Return the [X, Y] coordinate for the center point of the cell that contains the specified text.  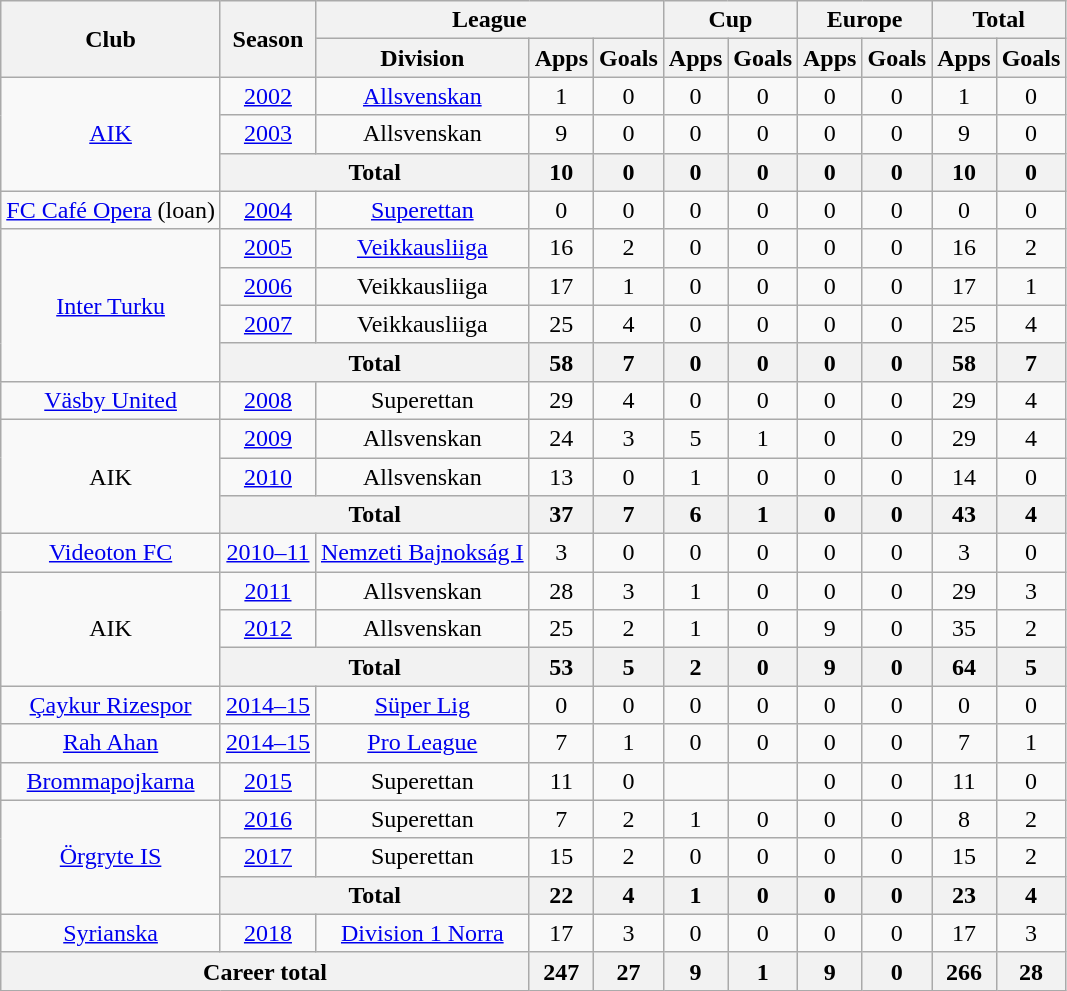
2016 [268, 819]
Division [422, 58]
2015 [268, 781]
Örgryte IS [111, 857]
2009 [268, 438]
2006 [268, 286]
Brommapojkarna [111, 781]
2011 [268, 591]
2012 [268, 629]
266 [964, 971]
Club [111, 39]
27 [629, 971]
League [489, 20]
Division 1 Norra [422, 933]
53 [561, 667]
14 [964, 477]
Europe [865, 20]
2010–11 [268, 553]
2010 [268, 477]
13 [561, 477]
8 [964, 819]
Pro League [422, 743]
Cup [730, 20]
Çaykur Rizespor [111, 705]
Inter Turku [111, 305]
Videoton FC [111, 553]
Career total [265, 971]
FC Café Opera (loan) [111, 210]
Syrianska [111, 933]
2017 [268, 857]
Süper Lig [422, 705]
2007 [268, 324]
22 [561, 895]
247 [561, 971]
Season [268, 39]
Väsby United [111, 400]
35 [964, 629]
37 [561, 515]
Rah Ahan [111, 743]
6 [695, 515]
64 [964, 667]
2005 [268, 248]
2003 [268, 134]
2002 [268, 96]
43 [964, 515]
23 [964, 895]
Nemzeti Bajnokság I [422, 553]
2004 [268, 210]
24 [561, 438]
2018 [268, 933]
2008 [268, 400]
